Provide the (X, Y) coordinate of the cell's center where the given text is located.  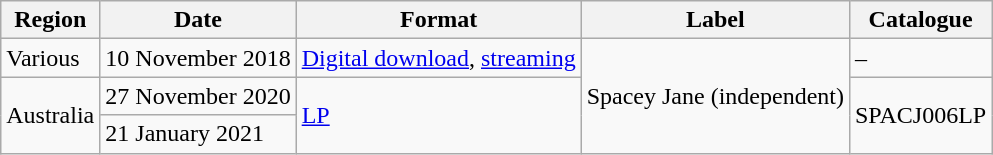
Various (50, 58)
Digital download, streaming (438, 58)
27 November 2020 (198, 96)
Format (438, 20)
10 November 2018 (198, 58)
Region (50, 20)
LP (438, 115)
Spacey Jane (independent) (715, 96)
Date (198, 20)
– (920, 58)
Catalogue (920, 20)
Label (715, 20)
Australia (50, 115)
21 January 2021 (198, 134)
SPACJ006LP (920, 115)
